Determine the (x, y) coordinate at the center of the cell enclosing the given text.  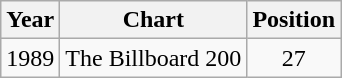
Position (294, 20)
27 (294, 58)
1989 (30, 58)
The Billboard 200 (154, 58)
Chart (154, 20)
Year (30, 20)
